Search for the cell housing the specified text and yield its (x, y) center coordinate. 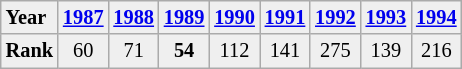
1990 (234, 17)
1992 (335, 17)
1993 (386, 17)
54 (184, 51)
1987 (83, 17)
Rank (30, 51)
1988 (133, 17)
139 (386, 51)
1991 (285, 17)
1989 (184, 17)
71 (133, 51)
1994 (436, 17)
275 (335, 51)
112 (234, 51)
Year (30, 17)
141 (285, 51)
216 (436, 51)
60 (83, 51)
